Capture the cell that displays the provided text and extract its (x, y) central coordinate. 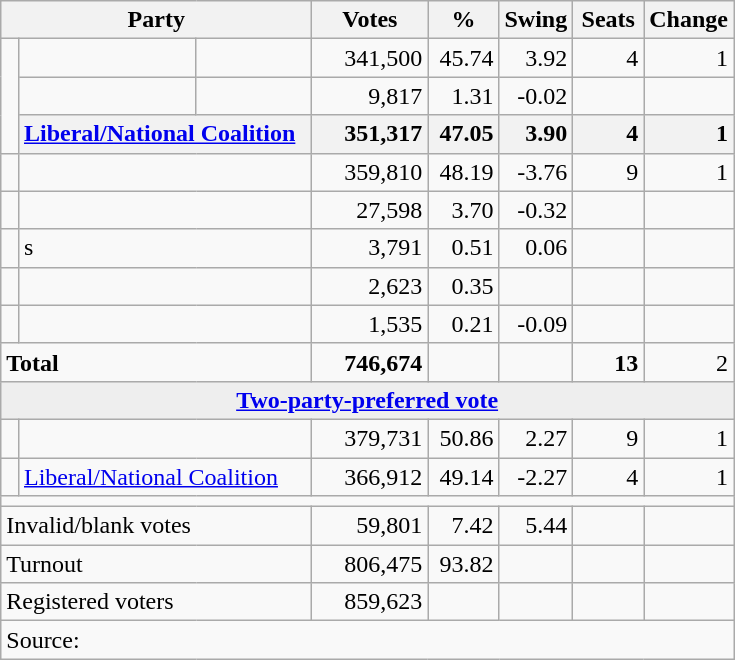
Source: (368, 640)
49.14 (464, 477)
2 (689, 362)
47.05 (464, 134)
-0.32 (536, 210)
366,912 (370, 477)
50.86 (464, 438)
Seats (608, 20)
Registered voters (156, 602)
0.06 (536, 248)
859,623 (370, 602)
806,475 (370, 564)
3,791 (370, 248)
-2.27 (536, 477)
9,817 (370, 96)
2.27 (536, 438)
Total (156, 362)
2,623 (370, 286)
341,500 (370, 58)
1,535 (370, 324)
3.70 (464, 210)
Party (156, 20)
0.51 (464, 248)
Votes (370, 20)
-0.09 (536, 324)
s (164, 248)
746,674 (370, 362)
13 (608, 362)
7.42 (464, 526)
Swing (536, 20)
5.44 (536, 526)
0.21 (464, 324)
% (464, 20)
Invalid/blank votes (156, 526)
Two-party-preferred vote (368, 400)
48.19 (464, 172)
379,731 (370, 438)
45.74 (464, 58)
Turnout (156, 564)
59,801 (370, 526)
359,810 (370, 172)
Change (689, 20)
0.35 (464, 286)
-3.76 (536, 172)
27,598 (370, 210)
1.31 (464, 96)
3.92 (536, 58)
351,317 (370, 134)
3.90 (536, 134)
93.82 (464, 564)
-0.02 (536, 96)
